Search for the cell housing the specified text and yield its (X, Y) center coordinate. 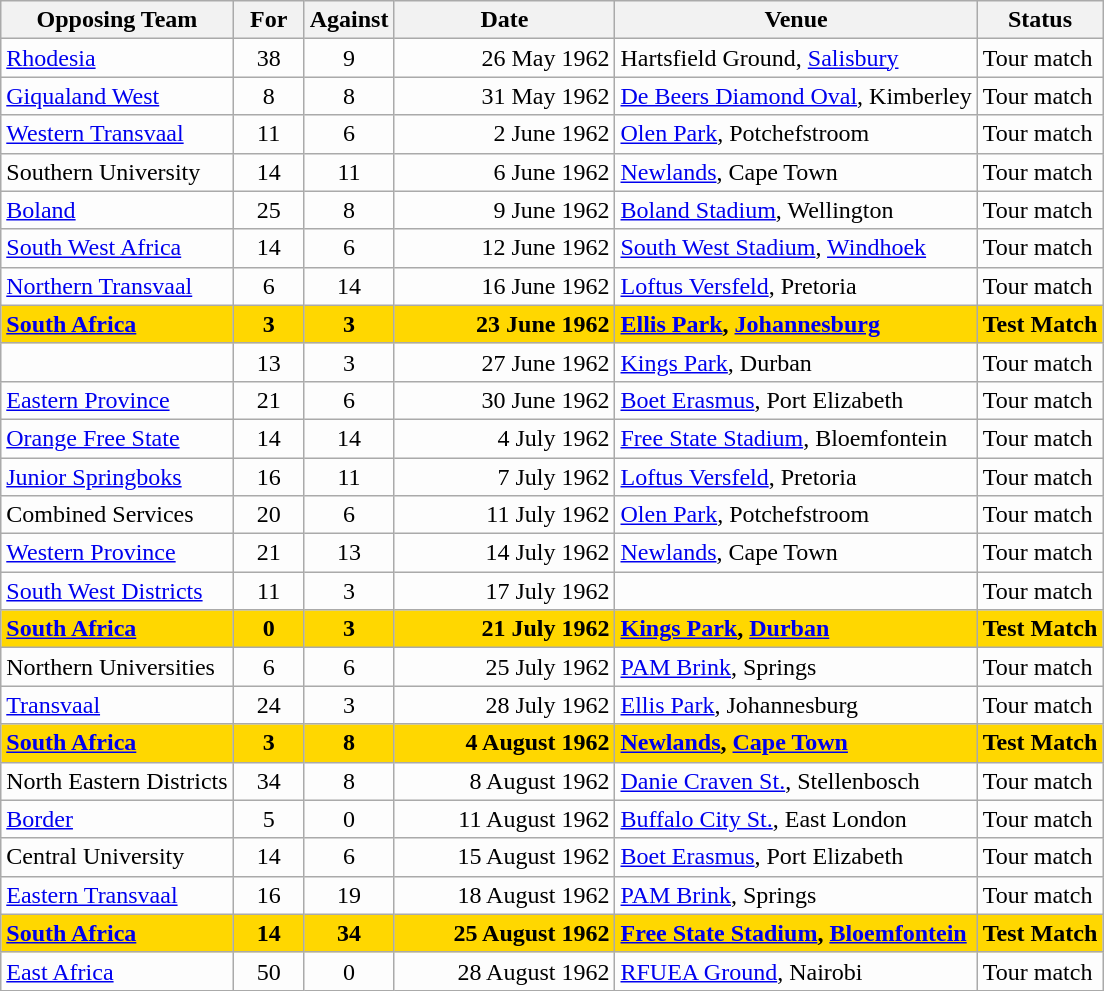
25 July 1962 (504, 667)
11 August 1962 (504, 819)
Giqualand West (117, 96)
Border (117, 819)
Status (1040, 20)
11 July 1962 (504, 515)
5 (268, 819)
2 June 1962 (504, 134)
21 July 1962 (504, 629)
15 August 1962 (504, 857)
Western Transvaal (117, 134)
Northern Universities (117, 667)
4 July 1962 (504, 438)
4 August 1962 (504, 743)
16 June 1962 (504, 286)
Junior Springboks (117, 477)
Southern University (117, 172)
14 July 1962 (504, 553)
Danie Craven St., Stellenbosch (796, 781)
Against (349, 20)
18 August 1962 (504, 895)
Buffalo City St., East London (796, 819)
38 (268, 58)
12 June 1962 (504, 248)
Venue (796, 20)
7 July 1962 (504, 477)
Northern Transvaal (117, 286)
South West Districts (117, 591)
Boland Stadium, Wellington (796, 210)
9 June 1962 (504, 210)
South West Africa (117, 248)
9 (349, 58)
Hartsfield Ground, Salisbury (796, 58)
De Beers Diamond Oval, Kimberley (796, 96)
28 July 1962 (504, 705)
Central University (117, 857)
RFUEA Ground, Nairobi (796, 971)
8 August 1962 (504, 781)
North Eastern Districts (117, 781)
Western Province (117, 553)
28 August 1962 (504, 971)
Opposing Team (117, 20)
Date (504, 20)
30 June 1962 (504, 400)
50 (268, 971)
25 August 1962 (504, 933)
27 June 1962 (504, 362)
24 (268, 705)
26 May 1962 (504, 58)
East Africa (117, 971)
Boland (117, 210)
For (268, 20)
Combined Services (117, 515)
Transvaal (117, 705)
25 (268, 210)
19 (349, 895)
31 May 1962 (504, 96)
23 June 1962 (504, 324)
Eastern Province (117, 400)
Orange Free State (117, 438)
20 (268, 515)
6 June 1962 (504, 172)
17 July 1962 (504, 591)
Rhodesia (117, 58)
South West Stadium, Windhoek (796, 248)
Eastern Transvaal (117, 895)
